Extract the [X, Y] coordinate from the center of the cell holding the provided text.  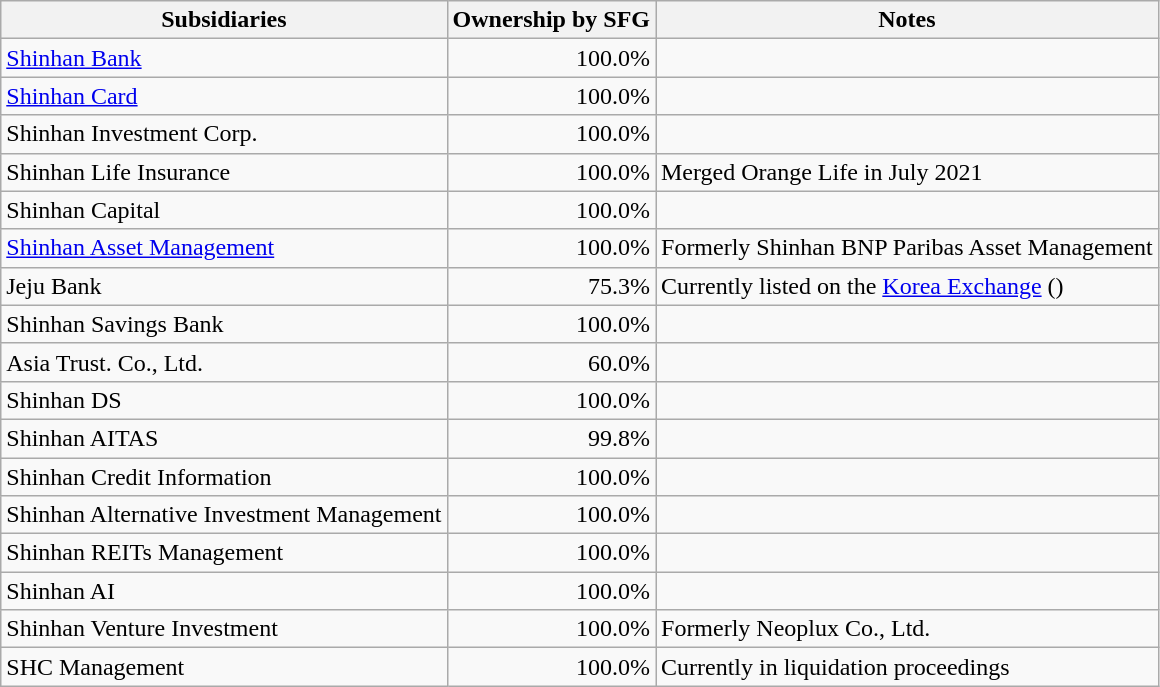
Formerly Shinhan BNP Paribas Asset Management [908, 248]
Shinhan Savings Bank [224, 324]
Shinhan Venture Investment [224, 629]
Merged Orange Life in July 2021 [908, 172]
Shinhan DS [224, 400]
Notes [908, 20]
Shinhan Life Insurance [224, 172]
Shinhan AI [224, 591]
Subsidiaries [224, 20]
Shinhan REITs Management [224, 553]
Shinhan Asset Management [224, 248]
Shinhan Bank [224, 58]
Currently in liquidation proceedings [908, 667]
Shinhan Card [224, 96]
Shinhan Investment Corp. [224, 134]
Jeju Bank [224, 286]
Asia Trust. Co., Ltd. [224, 362]
99.8% [551, 438]
Shinhan AITAS [224, 438]
Shinhan Capital [224, 210]
Formerly Neoplux Co., Ltd. [908, 629]
Currently listed on the Korea Exchange () [908, 286]
Shinhan Alternative Investment Management [224, 515]
Ownership by SFG [551, 20]
SHC Management [224, 667]
Shinhan Credit Information [224, 477]
75.3% [551, 286]
60.0% [551, 362]
